Identify which cell holds the provided text, then report its [X, Y] central coordinate. 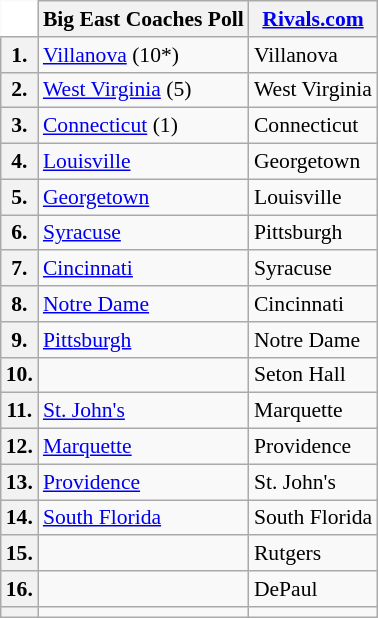
14. [20, 518]
7. [20, 269]
12. [20, 447]
2. [20, 90]
3. [20, 126]
1. [20, 55]
15. [20, 554]
11. [20, 411]
6. [20, 233]
West Virginia (5) [144, 90]
Villanova (10*) [144, 55]
16. [20, 589]
Big East Coaches Poll [144, 19]
DePaul [313, 589]
13. [20, 482]
Connecticut [313, 126]
Villanova [313, 55]
9. [20, 340]
Rutgers [313, 554]
Connecticut (1) [144, 126]
10. [20, 375]
Seton Hall [313, 375]
West Virginia [313, 90]
5. [20, 197]
4. [20, 162]
Rivals.com [313, 19]
8. [20, 304]
